Return the (x, y) coordinate for the center point of the cell that contains the specified text.  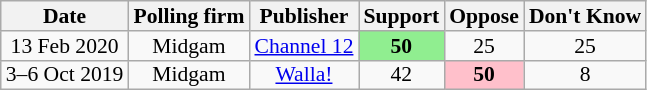
13 Feb 2020 (65, 46)
Date (65, 16)
Support (401, 16)
Oppose (484, 16)
Polling firm (188, 16)
42 (401, 75)
Publisher (304, 16)
Channel 12 (304, 46)
Walla! (304, 75)
Don't Know (585, 16)
3–6 Oct 2019 (65, 75)
8 (585, 75)
